Return the [x, y] coordinate for the center point of the cell that contains the specified text.  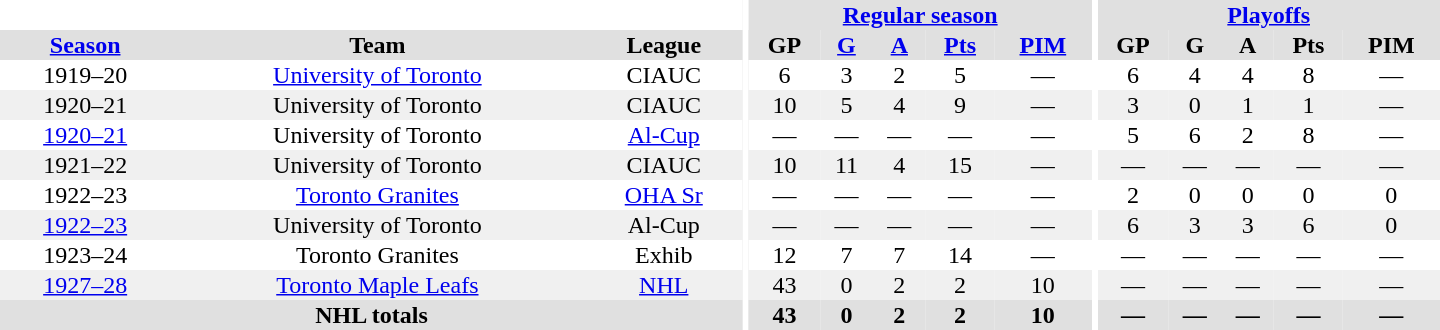
Regular season [920, 15]
11 [846, 165]
1927–28 [85, 285]
Playoffs [1268, 15]
12 [784, 255]
OHA Sr [664, 195]
15 [960, 165]
1919–20 [85, 75]
1923–24 [85, 255]
Season [85, 45]
League [664, 45]
NHL [664, 285]
Team [377, 45]
NHL totals [372, 315]
Toronto Maple Leafs [377, 285]
14 [960, 255]
1921–22 [85, 165]
9 [960, 105]
Exhib [664, 255]
